Scan for the cell matching the given text and deliver its [X, Y] coordinate at center. 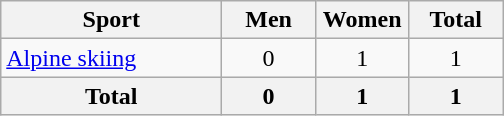
Alpine skiing [112, 58]
Men [269, 20]
Women [362, 20]
Sport [112, 20]
